Detect which cell encompasses the target text, then output its (X, Y) center coordinate. 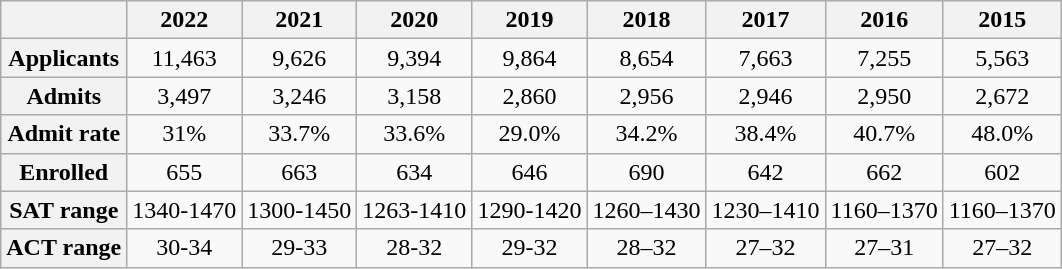
1230–1410 (766, 210)
7,255 (884, 58)
2,860 (530, 96)
642 (766, 172)
40.7% (884, 134)
3,246 (300, 96)
2018 (646, 20)
7,663 (766, 58)
2022 (184, 20)
2016 (884, 20)
Applicants (64, 58)
663 (300, 172)
2017 (766, 20)
2,672 (1002, 96)
SAT range (64, 210)
ACT range (64, 248)
28-32 (414, 248)
29.0% (530, 134)
29-32 (530, 248)
2019 (530, 20)
1263-1410 (414, 210)
31% (184, 134)
690 (646, 172)
9,864 (530, 58)
27–31 (884, 248)
3,497 (184, 96)
646 (530, 172)
38.4% (766, 134)
34.2% (646, 134)
2021 (300, 20)
2015 (1002, 20)
29-33 (300, 248)
662 (884, 172)
2,946 (766, 96)
48.0% (1002, 134)
1300-1450 (300, 210)
1340-1470 (184, 210)
28–32 (646, 248)
655 (184, 172)
33.7% (300, 134)
9,626 (300, 58)
33.6% (414, 134)
2,956 (646, 96)
9,394 (414, 58)
602 (1002, 172)
1290-1420 (530, 210)
2,950 (884, 96)
30-34 (184, 248)
1260–1430 (646, 210)
3,158 (414, 96)
5,563 (1002, 58)
11,463 (184, 58)
Admits (64, 96)
Admit rate (64, 134)
Enrolled (64, 172)
2020 (414, 20)
8,654 (646, 58)
634 (414, 172)
